Provide the (x, y) coordinate of the cell's center where the given text is located.  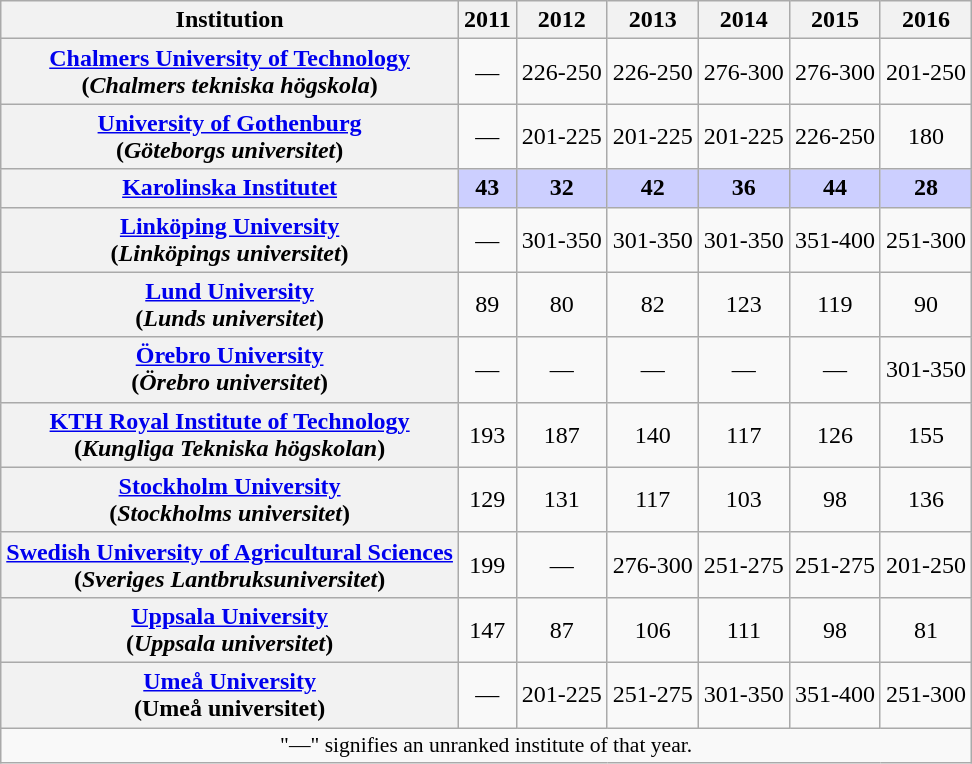
187 (562, 434)
2011 (487, 20)
42 (652, 188)
Institution (230, 20)
Karolinska Institutet (230, 188)
2013 (652, 20)
90 (926, 304)
147 (487, 630)
131 (562, 500)
81 (926, 630)
Chalmers University of Technology(Chalmers tekniska högskola) (230, 72)
82 (652, 304)
Uppsala University (Uppsala universitet) (230, 630)
2016 (926, 20)
111 (744, 630)
89 (487, 304)
2012 (562, 20)
32 (562, 188)
199 (487, 564)
126 (834, 434)
119 (834, 304)
129 (487, 500)
Umeå University(Umeå universitet) (230, 694)
123 (744, 304)
Linköping University(Linköpings universitet) (230, 240)
140 (652, 434)
136 (926, 500)
2015 (834, 20)
KTH Royal Institute of Technology (Kungliga Tekniska högskolan) (230, 434)
103 (744, 500)
2014 (744, 20)
28 (926, 188)
Lund University (Lunds universitet) (230, 304)
193 (487, 434)
Örebro University(Örebro universitet) (230, 370)
University of Gothenburg(Göteborgs universitet) (230, 136)
44 (834, 188)
80 (562, 304)
106 (652, 630)
Stockholm University (Stockholms universitet) (230, 500)
87 (562, 630)
Swedish University of Agricultural Sciences(Sveriges Lantbruksuniversitet) (230, 564)
"—" signifies an unranked institute of that year. (486, 746)
155 (926, 434)
43 (487, 188)
180 (926, 136)
36 (744, 188)
